Provide the (x, y) coordinate of the cell's center where the given text is located.  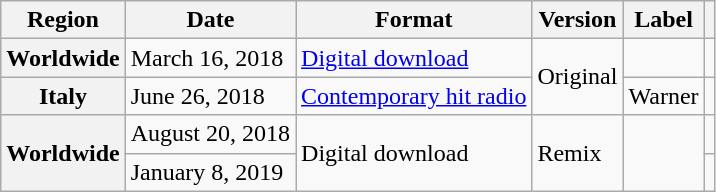
March 16, 2018 (210, 58)
January 8, 2019 (210, 172)
Italy (63, 96)
Format (414, 20)
Region (63, 20)
Warner (664, 96)
Contemporary hit radio (414, 96)
Label (664, 20)
Version (578, 20)
August 20, 2018 (210, 134)
June 26, 2018 (210, 96)
Date (210, 20)
Remix (578, 153)
Original (578, 77)
